Find where the given text appears and provide that cell's center as [X, Y] coordinate. 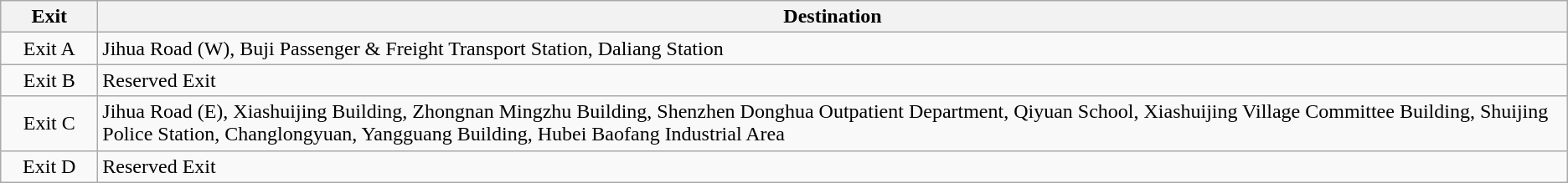
Exit C [49, 124]
Destination [833, 17]
Exit B [49, 80]
Exit A [49, 48]
Exit D [49, 166]
Jihua Road (W), Buji Passenger & Freight Transport Station, Daliang Station [833, 48]
Exit [49, 17]
